Pinpoint the cell where the given text exists, returning its [X, Y] midpoint coordinate. 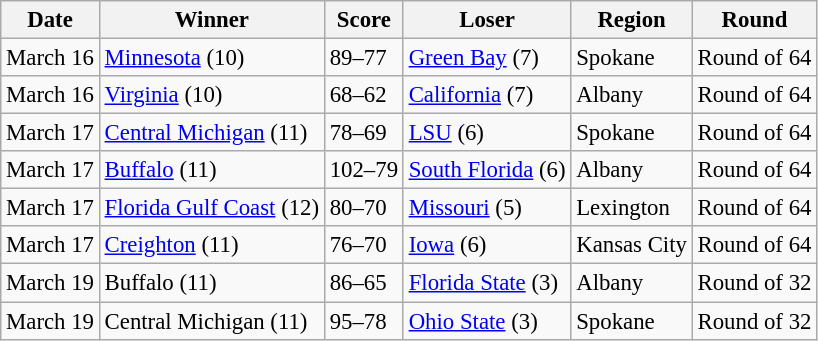
78–69 [364, 133]
86–65 [364, 283]
LSU (6) [487, 133]
Virginia (10) [212, 95]
Iowa (6) [487, 245]
Green Bay (7) [487, 58]
Missouri (5) [487, 208]
Kansas City [632, 245]
Round [754, 20]
Loser [487, 20]
California (7) [487, 95]
Ohio State (3) [487, 321]
Minnesota (10) [212, 58]
Creighton (11) [212, 245]
Florida State (3) [487, 283]
Date [50, 20]
80–70 [364, 208]
Score [364, 20]
89–77 [364, 58]
Region [632, 20]
95–78 [364, 321]
South Florida (6) [487, 170]
Florida Gulf Coast (12) [212, 208]
68–62 [364, 95]
76–70 [364, 245]
Winner [212, 20]
Lexington [632, 208]
102–79 [364, 170]
